From the cell containing the given text, extract its center point as (X, Y) coordinate. 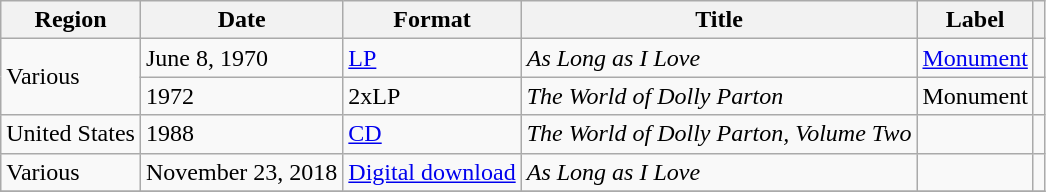
Format (432, 20)
Region (71, 20)
Date (241, 20)
The World of Dolly Parton (719, 96)
June 8, 1970 (241, 58)
United States (71, 134)
The World of Dolly Parton, Volume Two (719, 134)
November 23, 2018 (241, 172)
1972 (241, 96)
2xLP (432, 96)
Label (975, 20)
CD (432, 134)
Title (719, 20)
Digital download (432, 172)
LP (432, 58)
1988 (241, 134)
